Locate the cell with the specified text and output its [x, y] center coordinate. 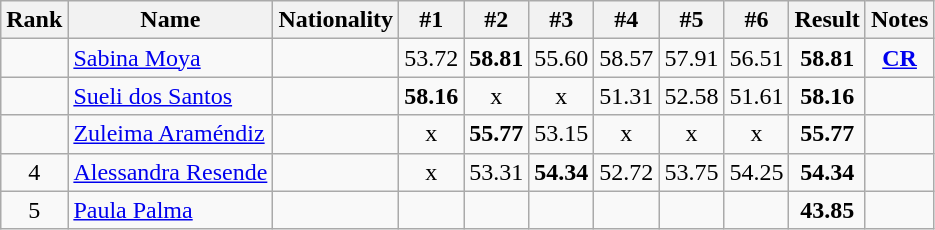
53.75 [692, 172]
#2 [496, 20]
Rank [34, 20]
55.60 [562, 58]
Nationality [336, 20]
Notes [899, 20]
#4 [626, 20]
56.51 [756, 58]
53.15 [562, 134]
Result [827, 20]
5 [34, 210]
53.72 [432, 58]
#1 [432, 20]
43.85 [827, 210]
Paula Palma [170, 210]
#6 [756, 20]
51.31 [626, 96]
Sabina Moya [170, 58]
Alessandra Resende [170, 172]
57.91 [692, 58]
#3 [562, 20]
#5 [692, 20]
51.61 [756, 96]
52.72 [626, 172]
52.58 [692, 96]
Name [170, 20]
Sueli dos Santos [170, 96]
Zuleima Araméndiz [170, 134]
58.57 [626, 58]
53.31 [496, 172]
54.25 [756, 172]
4 [34, 172]
CR [899, 58]
